Detect which cell encompasses the target text, then output its (x, y) center coordinate. 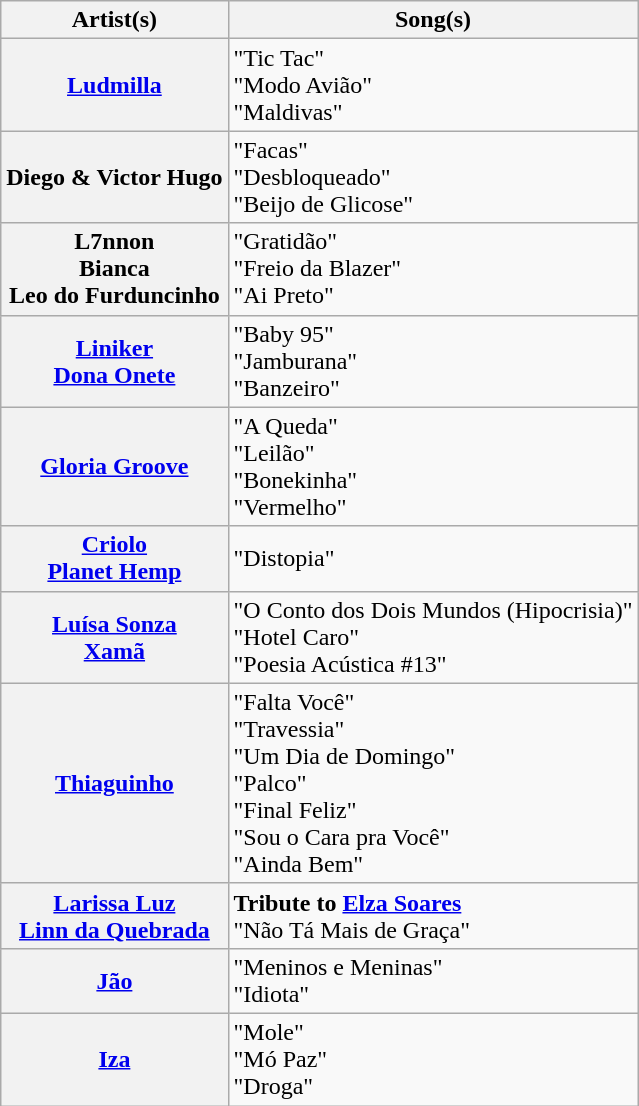
Iza (114, 1059)
"Distopia" (433, 558)
Thiaguinho (114, 783)
Song(s) (433, 20)
LinikerDona Onete (114, 361)
Tribute to Elza Soares"Não Tá Mais de Graça" (433, 916)
CrioloPlanet Hemp (114, 558)
"A Queda""Leilão""Bonekinha""Vermelho" (433, 466)
"Facas""Desbloqueado""Beijo de Glicose" (433, 177)
Diego & Victor Hugo (114, 177)
Luísa SonzaXamã (114, 637)
Artist(s) (114, 20)
"Baby 95""Jamburana""Banzeiro" (433, 361)
"O Conto dos Dois Mundos (Hipocrisia)""Hotel Caro""Poesia Acústica #13" (433, 637)
"Meninos e Meninas""Idiota" (433, 980)
Larissa LuzLinn da Quebrada (114, 916)
L7nnonBiancaLeo do Furduncinho (114, 269)
Jão (114, 980)
"Gratidão""Freio da Blazer""Ai Preto" (433, 269)
"Mole""Mó Paz""Droga" (433, 1059)
"Tic Tac""Modo Avião""Maldivas" (433, 85)
Ludmilla (114, 85)
Gloria Groove (114, 466)
"Falta Você""Travessia""Um Dia de Domingo""Palco""Final Feliz""Sou o Cara pra Você""Ainda Bem" (433, 783)
